Output the (X, Y) coordinate of the center of the cell containing the given text.  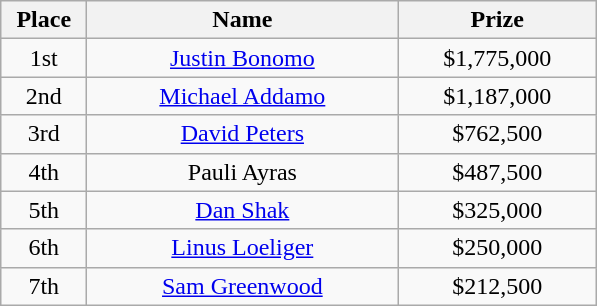
$1,187,000 (498, 96)
3rd (44, 134)
$487,500 (498, 172)
6th (44, 248)
$250,000 (498, 248)
Justin Bonomo (242, 58)
Prize (498, 20)
4th (44, 172)
$762,500 (498, 134)
David Peters (242, 134)
Michael Addamo (242, 96)
7th (44, 286)
Name (242, 20)
Sam Greenwood (242, 286)
2nd (44, 96)
Place (44, 20)
$1,775,000 (498, 58)
$325,000 (498, 210)
Dan Shak (242, 210)
1st (44, 58)
Linus Loeliger (242, 248)
$212,500 (498, 286)
Pauli Ayras (242, 172)
5th (44, 210)
